Capture the cell that displays the provided text and extract its (X, Y) central coordinate. 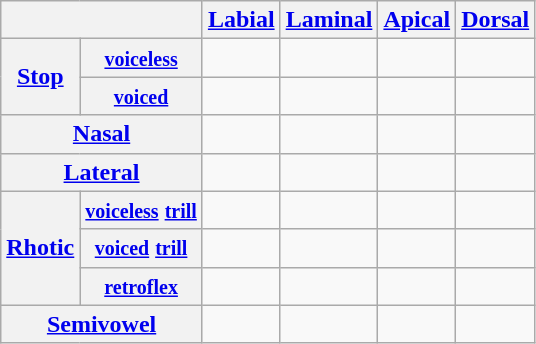
voiced (142, 96)
Labial (241, 20)
Laminal (329, 20)
Rhotic (40, 248)
Lateral (102, 172)
Semivowel (102, 324)
Stop (40, 77)
Apical (417, 20)
voiceless trill (142, 210)
Dorsal (496, 20)
Nasal (102, 134)
retroflex (142, 286)
voiced trill (142, 248)
voiceless (142, 58)
